Locate the cell with the specified text and output its [x, y] center coordinate. 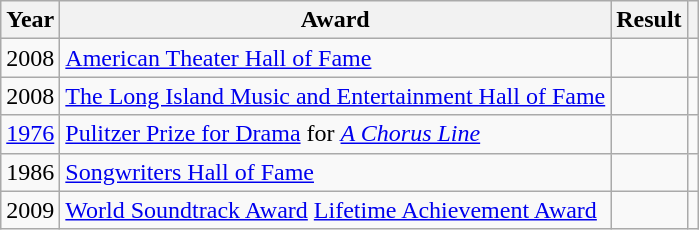
Year [30, 20]
Result [649, 20]
Pulitzer Prize for Drama for A Chorus Line [336, 134]
American Theater Hall of Fame [336, 58]
2009 [30, 210]
1986 [30, 172]
The Long Island Music and Entertainment Hall of Fame [336, 96]
Award [336, 20]
Songwriters Hall of Fame [336, 172]
World Soundtrack Award Lifetime Achievement Award [336, 210]
1976 [30, 134]
